Locate the cell with the specified text and output its [x, y] center coordinate. 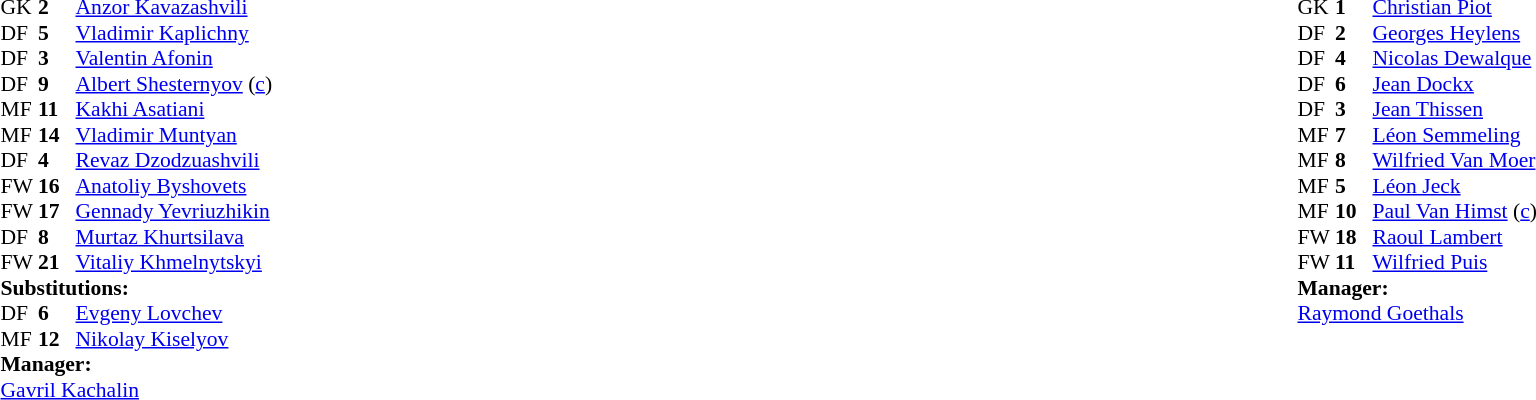
21 [57, 263]
Vladimir Kaplichny [174, 33]
Kakhi Asatiani [174, 109]
Gennady Yevriuzhikin [174, 211]
14 [57, 135]
17 [57, 211]
16 [57, 186]
Revaz Dzodzuashvili [174, 161]
18 [1354, 237]
12 [57, 339]
Nikolay Kiselyov [174, 339]
Valentin Afonin [174, 59]
9 [57, 84]
Vitaliy Khmelnytskyi [174, 263]
7 [1354, 135]
Albert Shesternyov (c) [174, 84]
Manager: [136, 365]
Anatoliy Byshovets [174, 186]
2 [1354, 33]
10 [1354, 211]
Substitutions: [136, 288]
Murtaz Khurtsilava [174, 237]
Vladimir Muntyan [174, 135]
Evgeny Lovchev [174, 313]
